Search for the cell housing the specified text and yield its (X, Y) center coordinate. 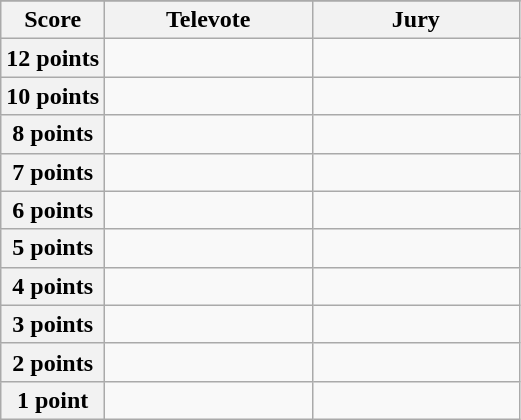
2 points (53, 362)
Jury (416, 20)
1 point (53, 400)
Score (53, 20)
Televote (209, 20)
5 points (53, 248)
8 points (53, 134)
3 points (53, 324)
10 points (53, 96)
12 points (53, 58)
6 points (53, 210)
7 points (53, 172)
4 points (53, 286)
